Return the (X, Y) coordinate for the center point of the cell that contains the specified text.  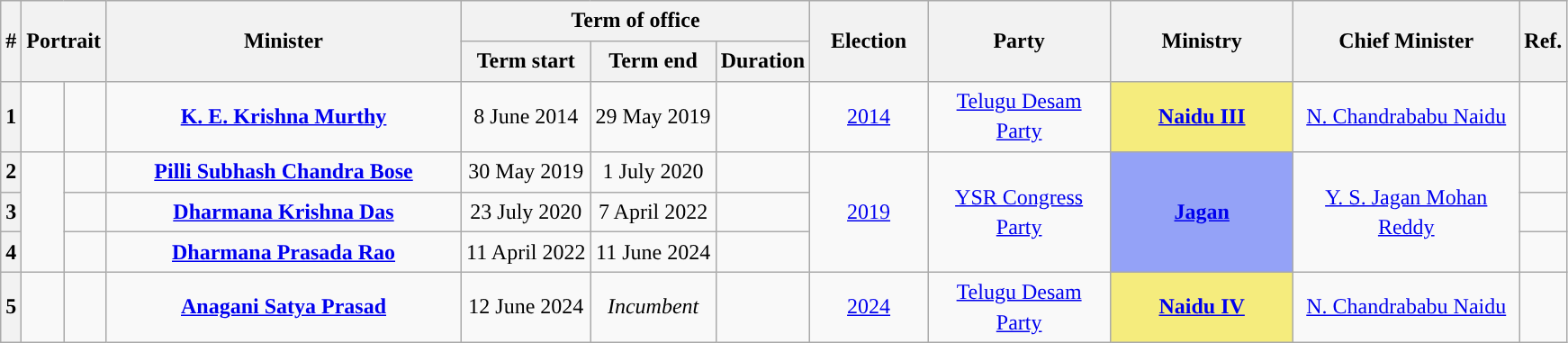
12 June 2024 (527, 307)
Term of office (635, 22)
Party (1019, 41)
2014 (870, 116)
2 (11, 171)
Term end (653, 61)
Ministry (1203, 41)
3 (11, 212)
7 April 2022 (653, 212)
2019 (870, 212)
Minister (283, 41)
Chief Minister (1406, 41)
8 June 2014 (527, 116)
11 April 2022 (527, 252)
2024 (870, 307)
1 July 2020 (653, 171)
Ref. (1543, 41)
5 (11, 307)
30 May 2019 (527, 171)
Naidu IV (1203, 307)
K. E. Krishna Murthy (283, 116)
YSR Congress Party (1019, 212)
Pilli Subhash Chandra Bose (283, 171)
Dharmana Prasada Rao (283, 252)
Election (870, 41)
Term start (527, 61)
Anagani Satya Prasad (283, 307)
Duration (762, 61)
1 (11, 116)
Portrait (64, 41)
4 (11, 252)
11 June 2024 (653, 252)
Naidu III (1203, 116)
Y. S. Jagan Mohan Reddy (1406, 212)
Incumbent (653, 307)
29 May 2019 (653, 116)
Dharmana Krishna Das (283, 212)
# (11, 41)
23 July 2020 (527, 212)
Jagan (1203, 212)
